Provide the [x, y] coordinate of the cell's center where the given text is located.  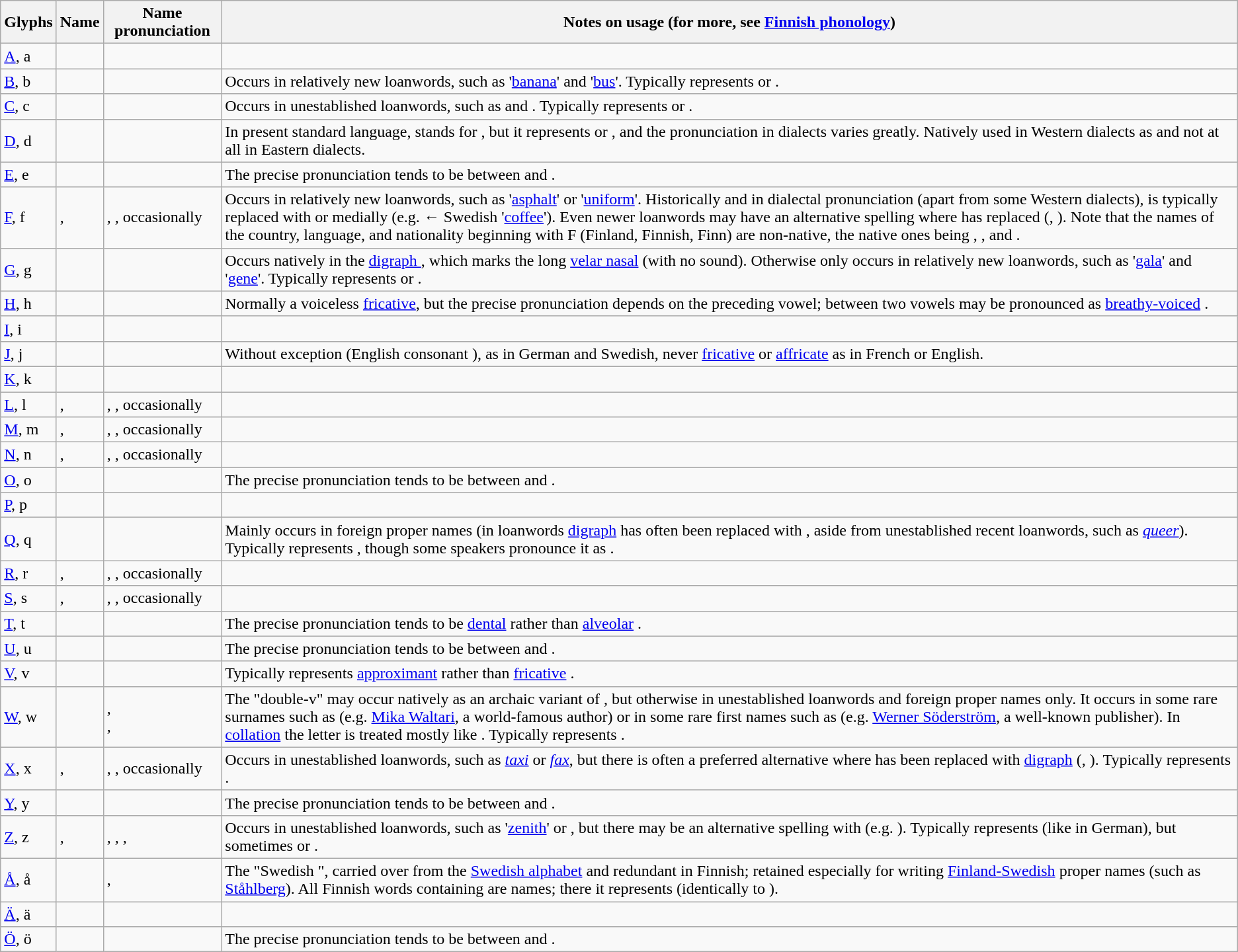
N, n [28, 455]
G, g [28, 270]
Glyphs [28, 22]
C, c [28, 106]
A, a [28, 56]
H, h [28, 303]
Y, y [28, 803]
, , , [163, 837]
Notes on usage (for more, see Finnish phonology) [729, 22]
U, u [28, 649]
Å, å [28, 879]
The precise pronunciation tends to be dental rather than alveolar . [729, 623]
E, e [28, 175]
Typically represents approximant rather than fricative . [729, 674]
O, o [28, 480]
I, i [28, 329]
M, m [28, 430]
Name pronunciation [163, 22]
P, p [28, 505]
Ä, ä [28, 914]
F, f [28, 218]
Without exception (English consonant ), as in German and Swedish, never fricative or affricate as in French or English. [729, 354]
B, b [28, 81]
T, t [28, 623]
Z, z [28, 837]
Occurs in unestablished loanwords, such as and . Typically represents or . [729, 106]
V, v [28, 674]
Q, q [28, 539]
Occurs in relatively new loanwords, such as 'banana' and 'bus'. Typically represents or . [729, 81]
L, l [28, 404]
X, x [28, 768]
, , [163, 717]
D, d [28, 140]
J, j [28, 354]
W, w [28, 717]
Ö, ö [28, 939]
Name [79, 22]
S, s [28, 598]
R, r [28, 573]
K, k [28, 379]
